Provide the (x, y) coordinate of the cell's center where the given text is located.  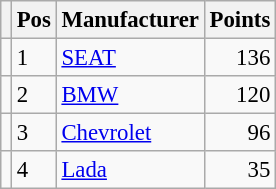
3 (34, 133)
Manufacturer (130, 20)
96 (240, 133)
Pos (34, 20)
BMW (130, 95)
1 (34, 58)
35 (240, 170)
Lada (130, 170)
SEAT (130, 58)
Chevrolet (130, 133)
4 (34, 170)
136 (240, 58)
Points (240, 20)
2 (34, 95)
120 (240, 95)
